Output the [x, y] coordinate of the center of the cell containing the given text.  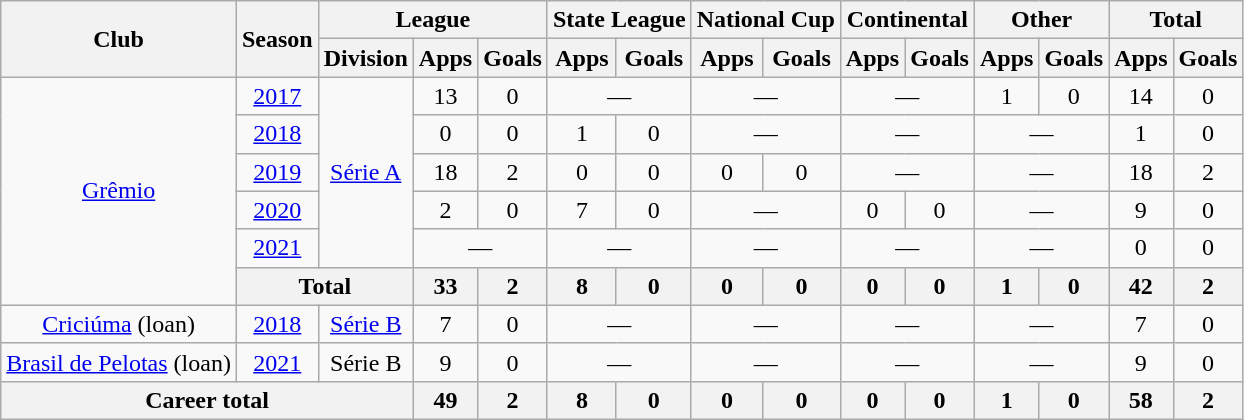
2019 [277, 172]
49 [445, 400]
Grêmio [119, 191]
Criciúma (loan) [119, 324]
State League [619, 20]
33 [445, 286]
14 [1141, 96]
Division [366, 58]
42 [1141, 286]
2017 [277, 96]
National Cup [766, 20]
Season [277, 39]
58 [1141, 400]
Career total [208, 400]
Série A [366, 172]
Brasil de Pelotas (loan) [119, 362]
League [432, 20]
Continental [907, 20]
Club [119, 39]
Other [1041, 20]
13 [445, 96]
2020 [277, 210]
